Capture the cell that displays the provided text and extract its [x, y] central coordinate. 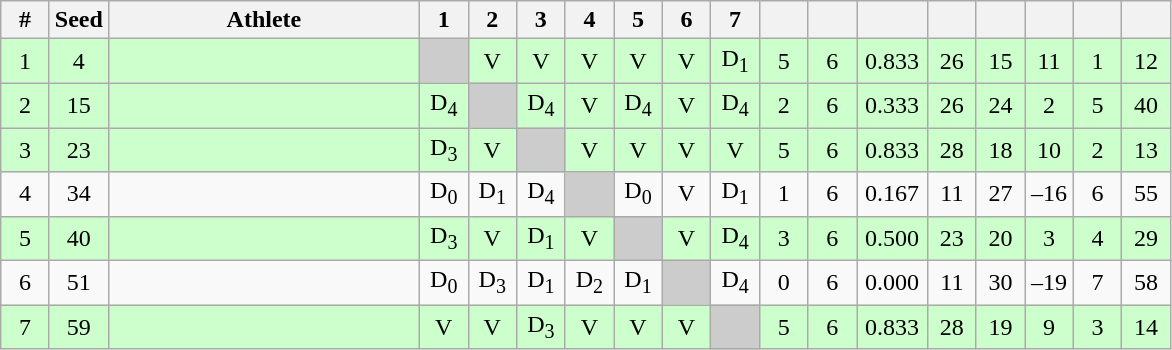
Seed [78, 20]
59 [78, 327]
19 [1000, 327]
Athlete [264, 20]
10 [1050, 150]
55 [1146, 194]
9 [1050, 327]
51 [78, 283]
D2 [590, 283]
0.500 [892, 238]
58 [1146, 283]
20 [1000, 238]
0 [784, 283]
–16 [1050, 194]
29 [1146, 238]
12 [1146, 61]
14 [1146, 327]
24 [1000, 105]
13 [1146, 150]
–19 [1050, 283]
18 [1000, 150]
34 [78, 194]
0.167 [892, 194]
27 [1000, 194]
0.000 [892, 283]
30 [1000, 283]
0.333 [892, 105]
# [26, 20]
